Return [x, y] of the center of cell containing provided text 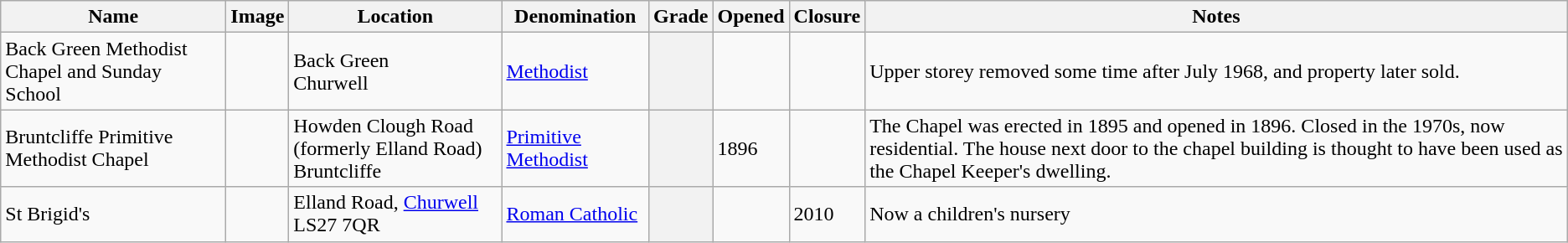
Notes [1216, 17]
1896 [750, 148]
St Brigid's [114, 215]
Location [395, 17]
Back GreenChurwell [395, 71]
Name [114, 17]
2010 [828, 215]
Image [258, 17]
Primitive Methodist [575, 148]
Now a children's nursery [1216, 215]
Methodist [575, 71]
Elland Road, ChurwellLS27 7QR [395, 215]
Howden Clough Road (formerly Elland Road)Bruntcliffe [395, 148]
Opened [750, 17]
Upper storey removed some time after July 1968, and property later sold. [1216, 71]
Closure [828, 17]
Roman Catholic [575, 215]
Denomination [575, 17]
Back Green Methodist Chapel and Sunday School [114, 71]
Grade [681, 17]
Bruntcliffe Primitive Methodist Chapel [114, 148]
